Capture the cell that displays the provided text and extract its (X, Y) central coordinate. 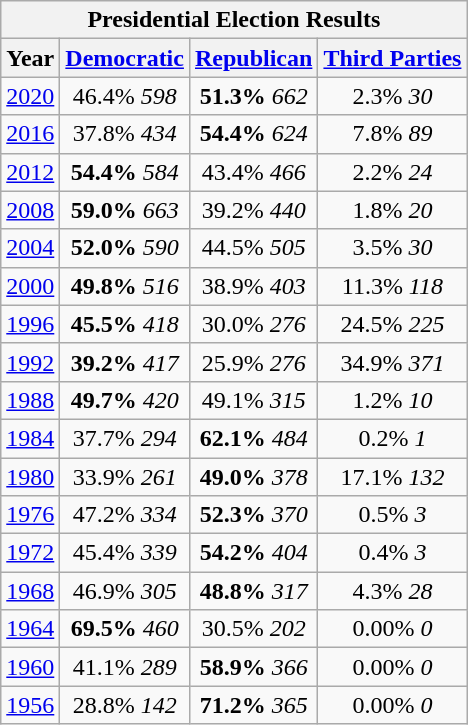
43.4% 466 (253, 172)
52.0% 590 (125, 248)
34.9% 371 (392, 362)
54.4% 584 (125, 172)
44.5% 505 (253, 248)
11.3% 118 (392, 286)
1996 (30, 324)
1.2% 10 (392, 400)
46.9% 305 (125, 591)
49.7% 420 (125, 400)
30.0% 276 (253, 324)
2012 (30, 172)
28.8% 142 (125, 705)
33.9% 261 (125, 477)
Year (30, 58)
51.3% 662 (253, 96)
54.2% 404 (253, 553)
47.2% 334 (125, 515)
Third Parties (392, 58)
49.1% 315 (253, 400)
71.2% 365 (253, 705)
2016 (30, 134)
49.8% 516 (125, 286)
0.5% 3 (392, 515)
1984 (30, 438)
37.8% 434 (125, 134)
25.9% 276 (253, 362)
45.4% 339 (125, 553)
58.9% 366 (253, 667)
7.8% 89 (392, 134)
30.5% 202 (253, 629)
2020 (30, 96)
2004 (30, 248)
52.3% 370 (253, 515)
41.1% 289 (125, 667)
1.8% 20 (392, 210)
59.0% 663 (125, 210)
1964 (30, 629)
46.4% 598 (125, 96)
1956 (30, 705)
3.5% 30 (392, 248)
1980 (30, 477)
1972 (30, 553)
2.2% 24 (392, 172)
69.5% 460 (125, 629)
62.1% 484 (253, 438)
2.3% 30 (392, 96)
1992 (30, 362)
45.5% 418 (125, 324)
2000 (30, 286)
39.2% 440 (253, 210)
4.3% 28 (392, 591)
38.9% 403 (253, 286)
37.7% 294 (125, 438)
48.8% 317 (253, 591)
1988 (30, 400)
0.4% 3 (392, 553)
39.2% 417 (125, 362)
49.0% 378 (253, 477)
54.4% 624 (253, 134)
1968 (30, 591)
0.2% 1 (392, 438)
2008 (30, 210)
Republican (253, 58)
1976 (30, 515)
17.1% 132 (392, 477)
Democratic (125, 58)
1960 (30, 667)
24.5% 225 (392, 324)
Presidential Election Results (234, 20)
